Scan for the cell matching the given text and deliver its [x, y] coordinate at center. 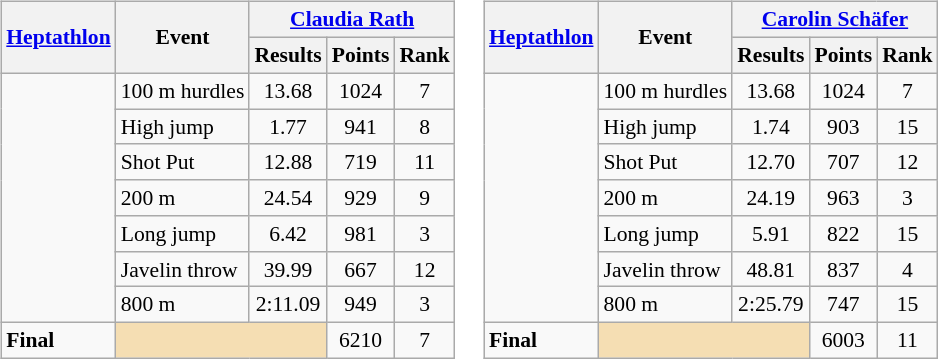
12.88 [288, 162]
Claudia Rath [352, 20]
8 [424, 127]
747 [843, 305]
949 [361, 305]
963 [843, 198]
929 [361, 198]
12.70 [770, 162]
837 [843, 269]
1.74 [770, 127]
24.19 [770, 198]
903 [843, 127]
2:25.79 [770, 305]
719 [361, 162]
9 [424, 198]
5.91 [770, 234]
6210 [361, 340]
822 [843, 234]
667 [361, 269]
24.54 [288, 198]
981 [361, 234]
39.99 [288, 269]
707 [843, 162]
6003 [843, 340]
2:11.09 [288, 305]
941 [361, 127]
4 [908, 269]
1.77 [288, 127]
48.81 [770, 269]
Carolin Schäfer [835, 20]
6.42 [288, 234]
